Output the [X, Y] coordinate of the center of the cell containing the given text.  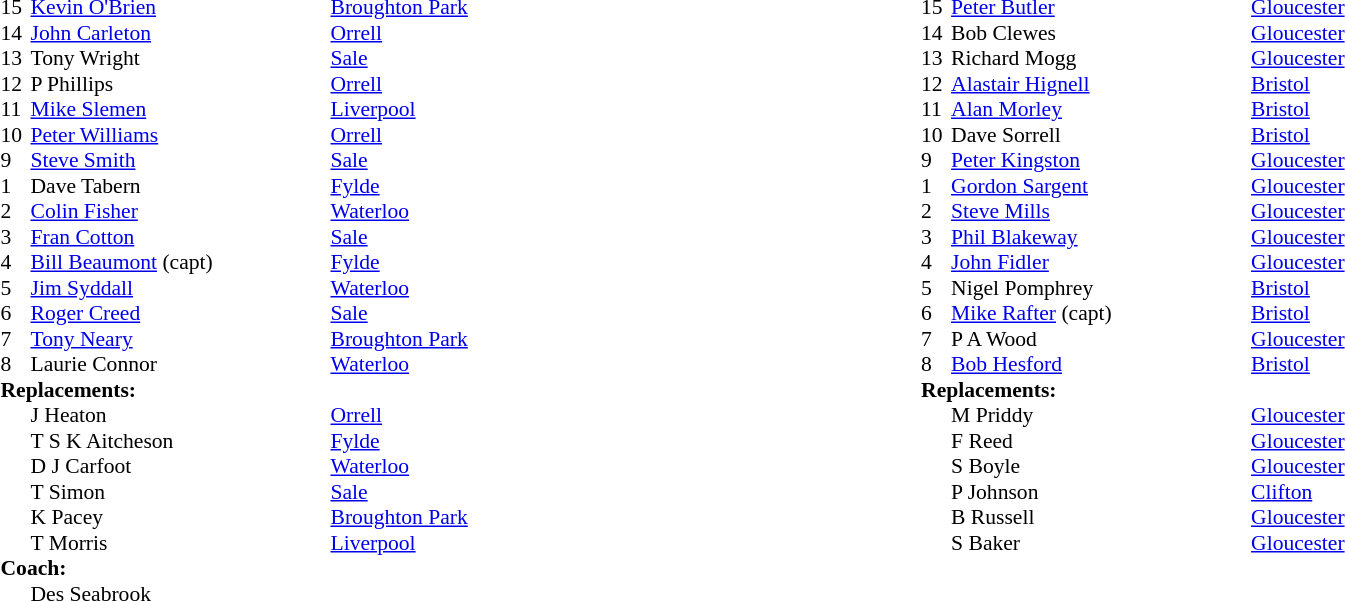
Mike Rafter (capt) [1101, 313]
Clifton [1298, 492]
Jim Syddall [180, 288]
Coach: [234, 569]
T Morris [180, 543]
Laurie Connor [180, 365]
Tony Neary [180, 339]
Fran Cotton [180, 237]
Steve Mills [1101, 211]
Alastair Hignell [1101, 84]
Dave Sorrell [1101, 135]
Tony Wright [180, 59]
Richard Mogg [1101, 59]
S Boyle [1101, 467]
Peter Kingston [1101, 161]
J Heaton [180, 415]
Mike Slemen [180, 109]
T S K Aitcheson [180, 441]
F Reed [1101, 441]
Roger Creed [180, 313]
D J Carfoot [180, 467]
Dave Tabern [180, 186]
B Russell [1101, 517]
P A Wood [1101, 339]
John Carleton [180, 33]
Gordon Sargent [1101, 186]
K Pacey [180, 517]
Nigel Pomphrey [1101, 288]
M Priddy [1101, 415]
Bill Beaumont (capt) [180, 263]
Colin Fisher [180, 211]
Steve Smith [180, 161]
Bob Clewes [1101, 33]
S Baker [1101, 543]
Bob Hesford [1101, 365]
Alan Morley [1101, 109]
T Simon [180, 492]
John Fidler [1101, 263]
P Phillips [180, 84]
Phil Blakeway [1101, 237]
P Johnson [1101, 492]
Peter Williams [180, 135]
